For the text-containing cell, return its midpoint in (X, Y) coordinate format. 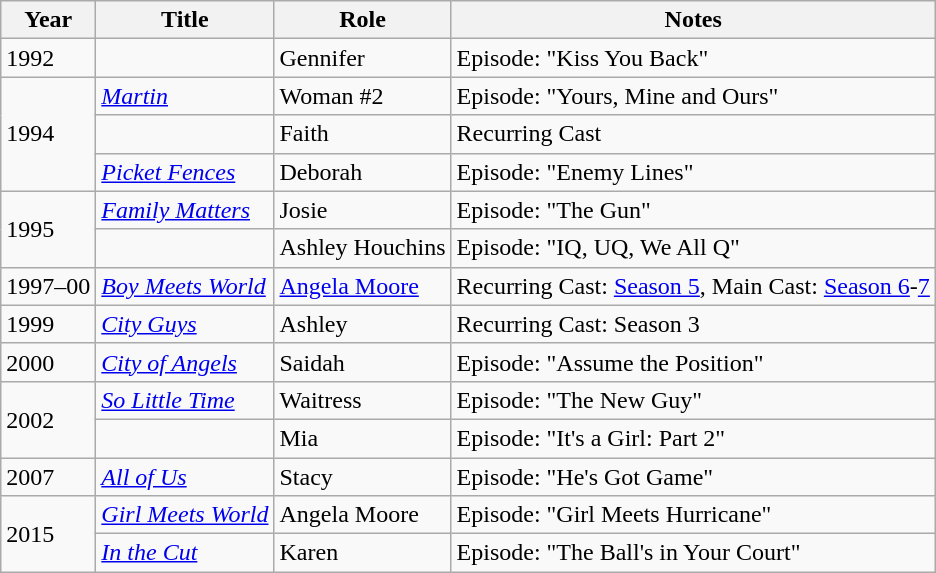
1992 (48, 58)
Josie (362, 210)
Faith (362, 134)
Episode: "Girl Meets Hurricane" (693, 515)
2000 (48, 362)
City Guys (185, 324)
Episode: "Yours, Mine and Ours" (693, 96)
Family Matters (185, 210)
Mia (362, 438)
2007 (48, 477)
Recurring Cast (693, 134)
Martin (185, 96)
Stacy (362, 477)
City of Angels (185, 362)
Year (48, 20)
1997–00 (48, 286)
2015 (48, 534)
Karen (362, 553)
Ashley Houchins (362, 248)
Episode: "It's a Girl: Part 2" (693, 438)
Recurring Cast: Season 5, Main Cast: Season 6-7 (693, 286)
1999 (48, 324)
Deborah (362, 172)
Episode: "He's Got Game" (693, 477)
So Little Time (185, 400)
In the Cut (185, 553)
1995 (48, 229)
Episode: "IQ, UQ, We All Q" (693, 248)
Episode: "The Gun" (693, 210)
Title (185, 20)
All of Us (185, 477)
Recurring Cast: Season 3 (693, 324)
Episode: "Assume the Position" (693, 362)
1994 (48, 134)
Woman #2 (362, 96)
2002 (48, 419)
Girl Meets World (185, 515)
Role (362, 20)
Boy Meets World (185, 286)
Waitress (362, 400)
Gennifer (362, 58)
Episode: "The New Guy" (693, 400)
Episode: "The Ball's in Your Court" (693, 553)
Notes (693, 20)
Episode: "Enemy Lines" (693, 172)
Episode: "Kiss You Back" (693, 58)
Saidah (362, 362)
Picket Fences (185, 172)
Ashley (362, 324)
